Locate the cell with the specified text and output its [X, Y] center coordinate. 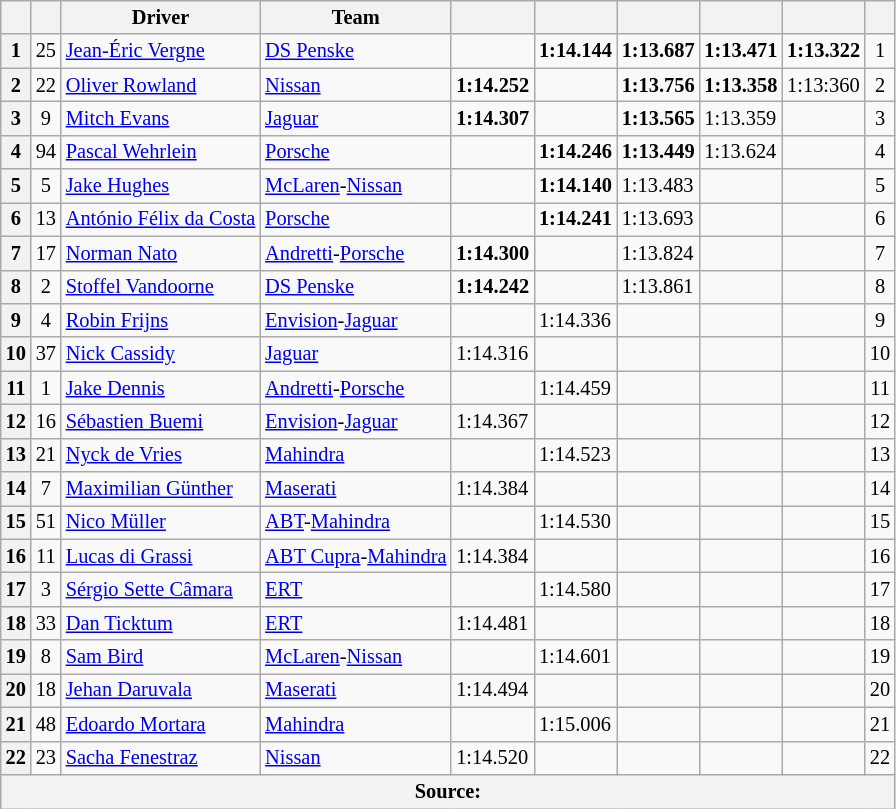
Sacha Fenestraz [160, 758]
1:14.580 [576, 589]
Nick Cassidy [160, 354]
Mitch Evans [160, 118]
1:13.861 [658, 287]
Oliver Rowland [160, 85]
Robin Frijns [160, 320]
Jake Dennis [160, 388]
1:13.693 [658, 219]
37 [46, 354]
1:13.483 [658, 186]
1:14.242 [492, 287]
Nyck de Vries [160, 455]
1:14.336 [576, 320]
Lucas di Grassi [160, 556]
1:14.481 [492, 623]
Team [356, 17]
1:13.756 [658, 85]
Jehan Daruvala [160, 690]
ABT-Mahindra [356, 522]
1:14.523 [576, 455]
1:14.144 [576, 51]
1:13.359 [742, 118]
1:14.307 [492, 118]
33 [46, 623]
1:13.449 [658, 152]
ABT Cupra-Mahindra [356, 556]
23 [46, 758]
1:14.601 [576, 657]
1:13.687 [658, 51]
1:14.459 [576, 388]
António Félix da Costa [160, 219]
Sérgio Sette Câmara [160, 589]
Nico Müller [160, 522]
1:14.367 [492, 421]
Dan Ticktum [160, 623]
1:15.006 [576, 724]
Pascal Wehrlein [160, 152]
Stoffel Vandoorne [160, 287]
Sébastien Buemi [160, 421]
Edoardo Mortara [160, 724]
1:14.140 [576, 186]
1:13.358 [742, 85]
Jake Hughes [160, 186]
Norman Nato [160, 253]
1:14.300 [492, 253]
1:13:360 [824, 85]
1:13.322 [824, 51]
94 [46, 152]
51 [46, 522]
25 [46, 51]
1:13.624 [742, 152]
1:13.824 [658, 253]
48 [46, 724]
1:14.494 [492, 690]
Sam Bird [160, 657]
Jean-Éric Vergne [160, 51]
1:14.241 [576, 219]
1:14.252 [492, 85]
1:14.316 [492, 354]
Maximilian Günther [160, 489]
1:14.530 [576, 522]
Driver [160, 17]
1:13.471 [742, 51]
1:13.565 [658, 118]
1:14.246 [576, 152]
1:14.520 [492, 758]
Source: [448, 791]
